Capture the cell that displays the provided text and extract its (x, y) central coordinate. 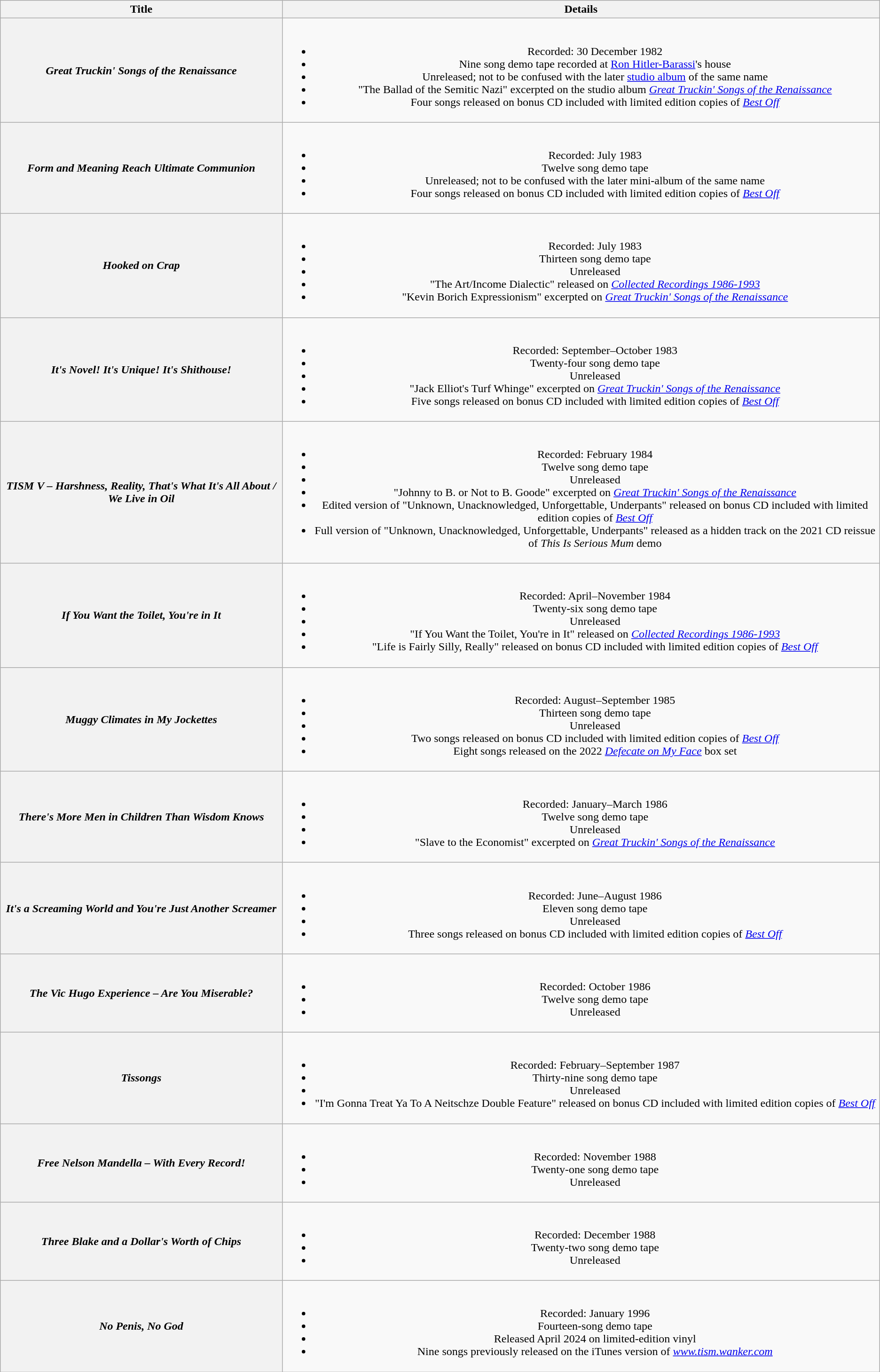
Recorded: October 1986Twelve song demo tapeUnreleased (581, 993)
Three Blake and a Dollar's Worth of Chips (141, 1241)
Muggy Climates in My Jockettes (141, 719)
Recorded: November 1988Twenty-one song demo tapeUnreleased (581, 1163)
It's a Screaming World and You're Just Another Screamer (141, 908)
Details (581, 9)
Tissongs (141, 1078)
Great Truckin' Songs of the Renaissance (141, 71)
It's Novel! It's Unique! It's Shithouse! (141, 370)
Title (141, 9)
There's More Men in Children Than Wisdom Knows (141, 817)
Recorded: June–August 1986Eleven song demo tapeUnreleasedThree songs released on bonus CD included with limited edition copies of Best Off (581, 908)
If You Want the Toilet, You're in It (141, 615)
Free Nelson Mandella – With Every Record! (141, 1163)
The Vic Hugo Experience – Are You Miserable? (141, 993)
Recorded: January–March 1986Twelve song demo tapeUnreleased"Slave to the Economist" excerpted on Great Truckin' Songs of the Renaissance (581, 817)
Form and Meaning Reach Ultimate Communion (141, 168)
TISM V – Harshness, Reality, That's What It's All About / We Live in Oil (141, 492)
No Penis, No God (141, 1326)
Hooked on Crap (141, 265)
Recorded: December 1988Twenty-two song demo tapeUnreleased (581, 1241)
